Pinpoint the cell where the given text exists, returning its [X, Y] midpoint coordinate. 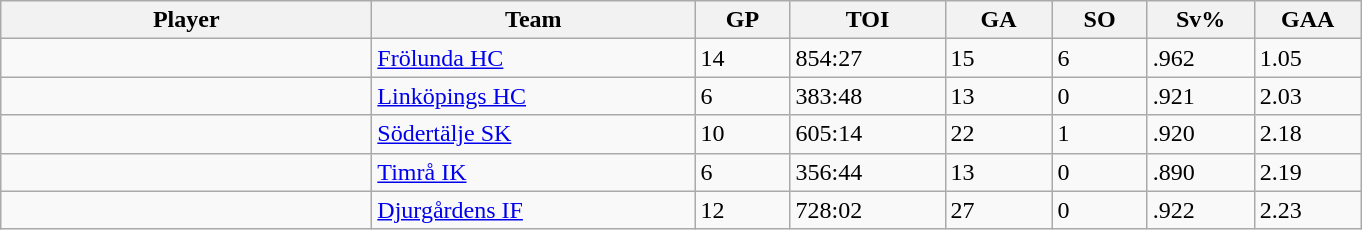
854:27 [868, 58]
1.05 [1308, 58]
Timrå IK [534, 172]
Södertälje SK [534, 134]
Player [186, 20]
356:44 [868, 172]
SO [1100, 20]
Sv% [1200, 20]
TOI [868, 20]
Team [534, 20]
728:02 [868, 210]
2.23 [1308, 210]
.921 [1200, 96]
1 [1100, 134]
15 [998, 58]
.920 [1200, 134]
Djurgårdens IF [534, 210]
605:14 [868, 134]
.890 [1200, 172]
Linköpings HC [534, 96]
GAA [1308, 20]
383:48 [868, 96]
2.03 [1308, 96]
22 [998, 134]
12 [742, 210]
2.18 [1308, 134]
GP [742, 20]
10 [742, 134]
2.19 [1308, 172]
GA [998, 20]
Frölunda HC [534, 58]
.962 [1200, 58]
.922 [1200, 210]
14 [742, 58]
27 [998, 210]
